Detect which cell encompasses the target text, then output its (x, y) center coordinate. 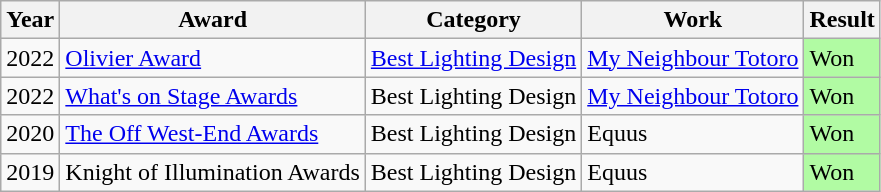
Award (213, 20)
Knight of Illumination Awards (213, 172)
Work (693, 20)
Year (30, 20)
The Off West-End Awards (213, 134)
2020 (30, 134)
2019 (30, 172)
Category (473, 20)
Result (842, 20)
What's on Stage Awards (213, 96)
Olivier Award (213, 58)
